Output the [X, Y] coordinate of the center of the cell containing the given text.  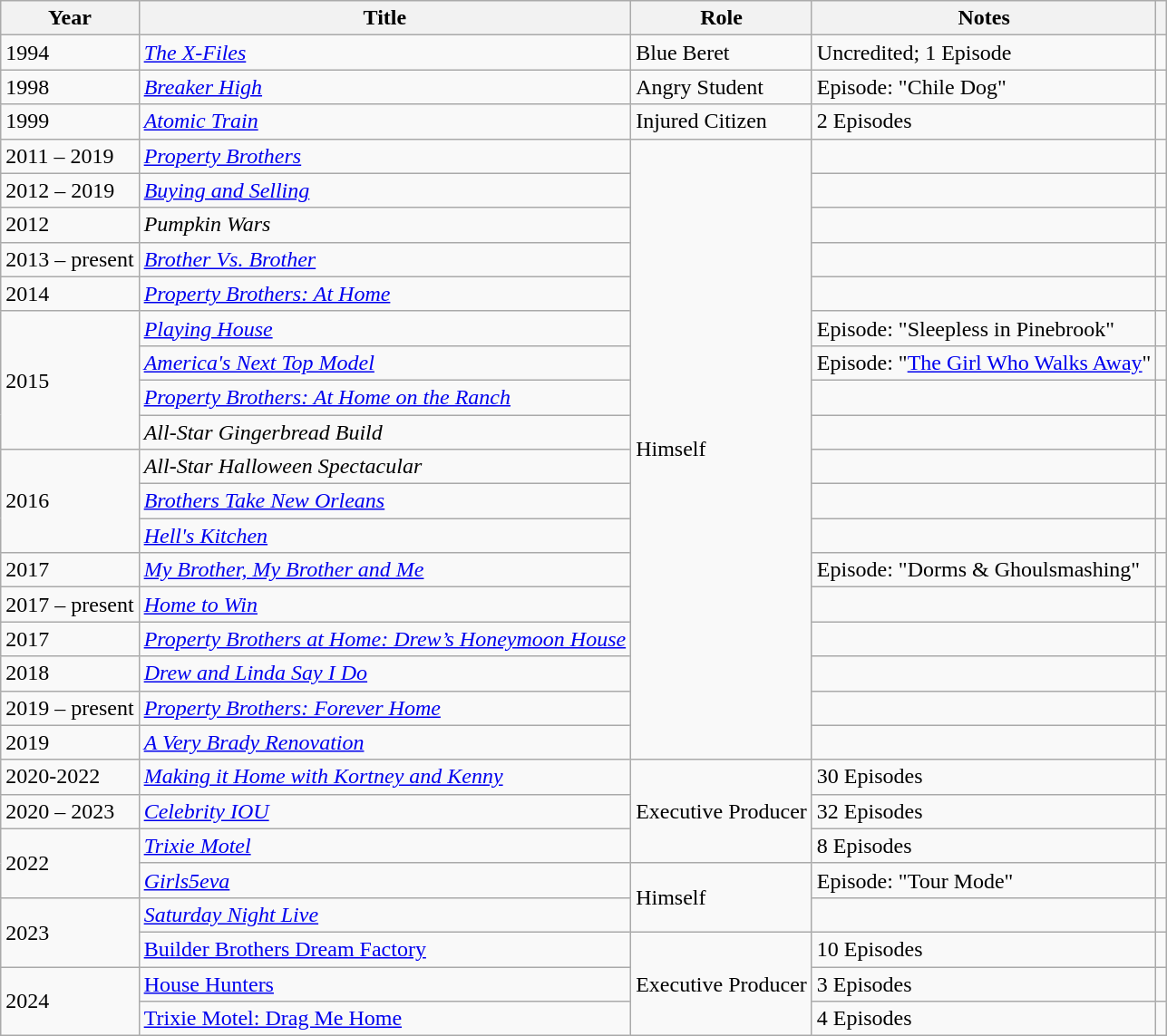
30 Episodes [984, 777]
Property Brothers at Home: Drew’s Honeymoon House [384, 639]
Saturday Night Live [384, 915]
Hell's Kitchen [384, 536]
Celebrity IOU [384, 811]
All-Star Gingerbread Build [384, 432]
Pumpkin Wars [384, 225]
Episode: "Sleepless in Pinebrook" [984, 328]
8 Episodes [984, 846]
Drew and Linda Say I Do [384, 673]
2014 [70, 294]
Angry Student [722, 87]
32 Episodes [984, 811]
2023 [70, 932]
Home to Win [384, 605]
Property Brothers: At Home [384, 294]
2 Episodes [984, 121]
3 Episodes [984, 983]
2019 – present [70, 708]
2024 [70, 1001]
Property Brothers: Forever Home [384, 708]
Uncredited; 1 Episode [984, 53]
2017 – present [70, 605]
2022 [70, 863]
America's Next Top Model [384, 363]
Making it Home with Kortney and Kenny [384, 777]
Property Brothers: At Home on the Ranch [384, 397]
Role [722, 18]
Property Brothers [384, 156]
All-Star Halloween Spectacular [384, 467]
Blue Beret [722, 53]
Episode: "Chile Dog" [984, 87]
2012 – 2019 [70, 190]
Trixie Motel: Drag Me Home [384, 1019]
2020-2022 [70, 777]
Builder Brothers Dream Factory [384, 949]
4 Episodes [984, 1019]
1994 [70, 53]
2015 [70, 380]
A Very Brady Renovation [384, 742]
2020 – 2023 [70, 811]
Playing House [384, 328]
2019 [70, 742]
House Hunters [384, 983]
2011 – 2019 [70, 156]
1998 [70, 87]
2018 [70, 673]
Episode: "The Girl Who Walks Away" [984, 363]
10 Episodes [984, 949]
Episode: "Dorms & Ghoulsmashing" [984, 570]
The X-Files [384, 53]
Notes [984, 18]
2013 – present [70, 259]
Girls5eva [384, 880]
2016 [70, 501]
Brothers Take New Orleans [384, 501]
Atomic Train [384, 121]
Breaker High [384, 87]
Trixie Motel [384, 846]
Year [70, 18]
1999 [70, 121]
Buying and Selling [384, 190]
Episode: "Tour Mode" [984, 880]
My Brother, My Brother and Me [384, 570]
2012 [70, 225]
Title [384, 18]
Brother Vs. Brother [384, 259]
Injured Citizen [722, 121]
